Extract the (X, Y) coordinate from the center of the cell holding the provided text.  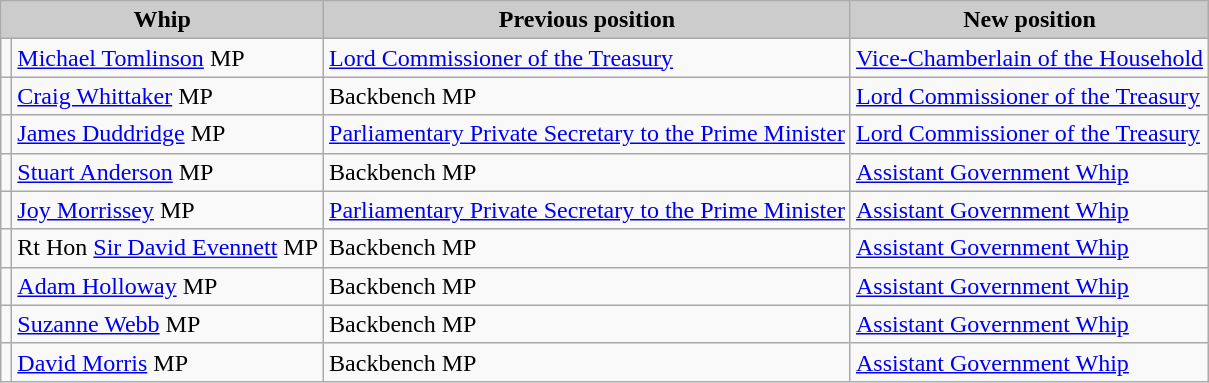
David Morris MP (168, 362)
Craig Whittaker MP (168, 96)
Stuart Anderson MP (168, 172)
Vice-Chamberlain of the Household (1029, 58)
New position (1029, 20)
Michael Tomlinson MP (168, 58)
Suzanne Webb MP (168, 324)
James Duddridge MP (168, 134)
Adam Holloway MP (168, 286)
Rt Hon Sir David Evennett MP (168, 248)
Joy Morrissey MP (168, 210)
Previous position (588, 20)
Whip (162, 20)
